Return (x, y) of the center of cell containing provided text 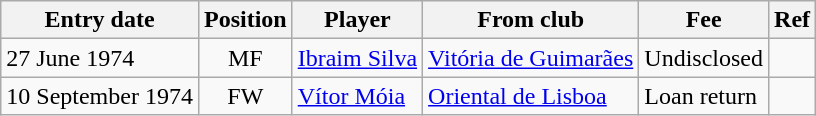
Oriental de Lisboa (531, 96)
Position (245, 20)
Vitória de Guimarães (531, 58)
Loan return (704, 96)
Ref (792, 20)
Fee (704, 20)
Undisclosed (704, 58)
MF (245, 58)
Entry date (100, 20)
Ibraim Silva (357, 58)
27 June 1974 (100, 58)
Vítor Móia (357, 96)
Player (357, 20)
From club (531, 20)
10 September 1974 (100, 96)
FW (245, 96)
